Detect which cell encompasses the target text, then output its (x, y) center coordinate. 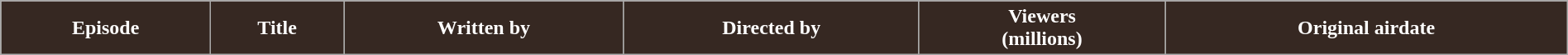
Viewers(millions) (1042, 28)
Episode (106, 28)
Original airdate (1366, 28)
Directed by (771, 28)
Title (278, 28)
Written by (485, 28)
